Find where the given text appears and provide that cell's center as [x, y] coordinate. 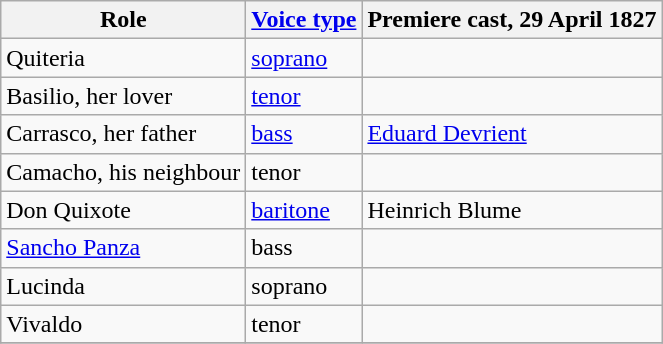
Carrasco, her father [124, 134]
Basilio, her lover [124, 96]
Premiere cast, 29 April 1827 [512, 20]
Eduard Devrient [512, 134]
Quiteria [124, 58]
Camacho, his neighbour [124, 172]
Role [124, 20]
Lucinda [124, 286]
Don Quixote [124, 210]
Voice type [304, 20]
baritone [304, 210]
Heinrich Blume [512, 210]
Vivaldo [124, 324]
Sancho Panza [124, 248]
